Return the (X, Y) coordinate for the center point of the cell that contains the specified text.  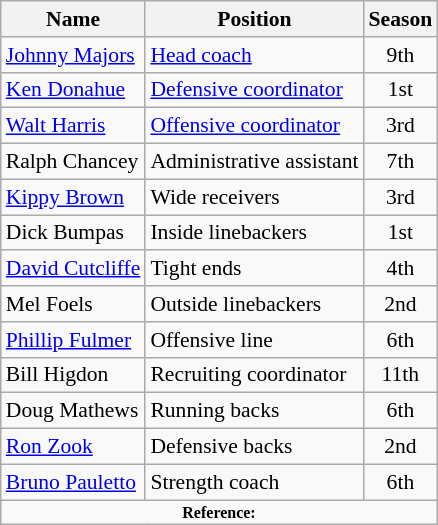
Mel Foels (74, 304)
Strength coach (254, 482)
Bruno Pauletto (74, 482)
Head coach (254, 55)
Defensive backs (254, 447)
Wide receivers (254, 197)
Johnny Majors (74, 55)
4th (401, 269)
Season (401, 19)
Bill Higdon (74, 375)
Ron Zook (74, 447)
7th (401, 162)
9th (401, 55)
Walt Harris (74, 126)
Offensive coordinator (254, 126)
Phillip Fulmer (74, 340)
Running backs (254, 411)
Outside linebackers (254, 304)
Defensive coordinator (254, 90)
Dick Bumpas (74, 233)
Kippy Brown (74, 197)
Doug Mathews (74, 411)
Inside linebackers (254, 233)
Ralph Chancey (74, 162)
11th (401, 375)
Ken Donahue (74, 90)
Reference: (219, 512)
Position (254, 19)
Tight ends (254, 269)
Recruiting coordinator (254, 375)
Name (74, 19)
Offensive line (254, 340)
David Cutcliffe (74, 269)
Administrative assistant (254, 162)
